Find where the given text appears and provide that cell's center as (x, y) coordinate. 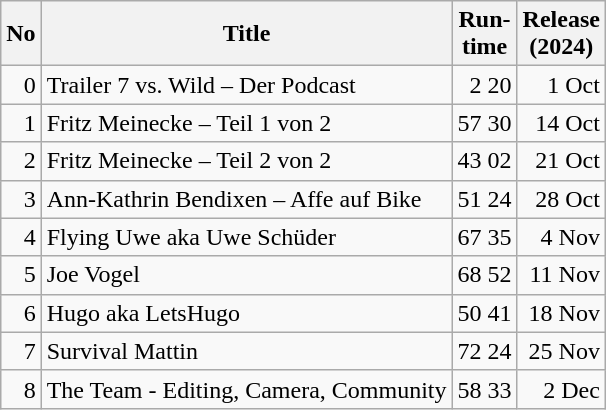
1 (21, 123)
8 (21, 389)
4 (21, 237)
5 (21, 275)
Ann-Kathrin Bendixen – Affe auf Bike (246, 199)
58 33 (484, 389)
2 20 (484, 85)
51 24 (484, 199)
18 Nov (561, 313)
No (21, 34)
Survival Mattin (246, 351)
2 Dec (561, 389)
Title (246, 34)
Fritz Meinecke – Teil 1 von 2 (246, 123)
21 Oct (561, 161)
25 Nov (561, 351)
0 (21, 85)
68 52 (484, 275)
Trailer 7 vs. Wild – Der Podcast (246, 85)
4 Nov (561, 237)
Hugo aka LetsHugo (246, 313)
28 Oct (561, 199)
2 (21, 161)
1 Oct (561, 85)
67 35 (484, 237)
Run-time (484, 34)
6 (21, 313)
11 Nov (561, 275)
72 24 (484, 351)
Release(2024) (561, 34)
3 (21, 199)
7 (21, 351)
Flying Uwe aka Uwe Schüder (246, 237)
43 02 (484, 161)
57 30 (484, 123)
Joe Vogel (246, 275)
The Team - Editing, Camera, Community (246, 389)
Fritz Meinecke – Teil 2 von 2 (246, 161)
50 41 (484, 313)
14 Oct (561, 123)
